Output the (x, y) coordinate of the center of the cell containing the given text.  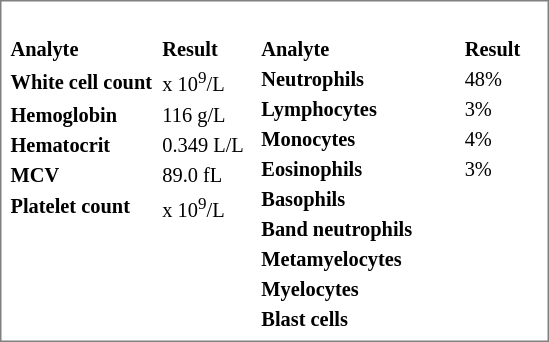
Hematocrit (84, 144)
Blast cells (360, 320)
48% (501, 80)
Lymphocytes (360, 110)
Hemoglobin (84, 114)
Myelocytes (360, 290)
Band neutrophils (360, 230)
Analyte Result Neutrophils 48% Lymphocytes 3% Monocytes 4% Eosinophils 3% Basophils Band neutrophils Metamyelocytes Myelocytes Blast cells (400, 170)
Neutrophils (360, 80)
0.349 L/L (204, 144)
Analyte Result White cell count x 109/L Hemoglobin 116 g/L Hematocrit 0.349 L/L MCV 89.0 fL Platelet count x 109/L (128, 170)
116 g/L (204, 114)
Metamyelocytes (360, 260)
Monocytes (360, 140)
MCV (84, 174)
Eosinophils (360, 170)
White cell count (84, 82)
Basophils (360, 200)
89.0 fL (204, 174)
4% (501, 140)
Platelet count (84, 207)
